Determine the (x, y) coordinate at the center of the cell enclosing the given text.  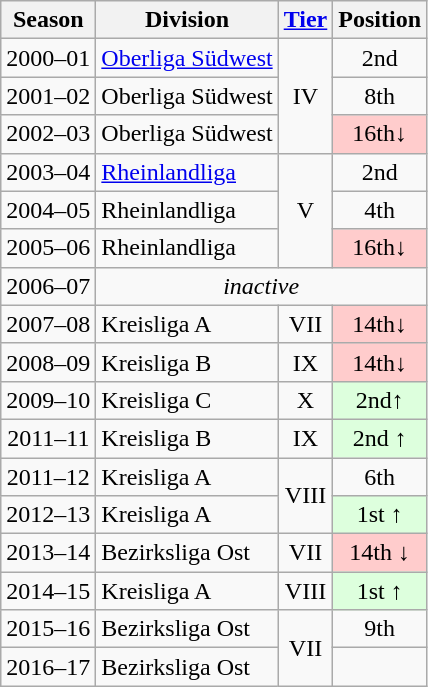
X (306, 400)
2016–17 (48, 667)
2002–03 (48, 134)
inactive (262, 286)
Season (48, 20)
6th (380, 477)
2nd↑ (380, 400)
2008–09 (48, 362)
9th (380, 629)
Division (187, 20)
2005–06 (48, 248)
2000–01 (48, 58)
8th (380, 96)
2007–08 (48, 324)
2011–11 (48, 438)
Position (380, 20)
4th (380, 210)
Kreisliga C (187, 400)
2001–02 (48, 96)
14th ↓ (380, 553)
2004–05 (48, 210)
2009–10 (48, 400)
2nd ↑ (380, 438)
2006–07 (48, 286)
2011–12 (48, 477)
V (306, 210)
2015–16 (48, 629)
Tier (306, 20)
2012–13 (48, 515)
2003–04 (48, 172)
IV (306, 96)
2013–14 (48, 553)
2014–15 (48, 591)
